Output the [X, Y] coordinate of the center of the cell containing the given text.  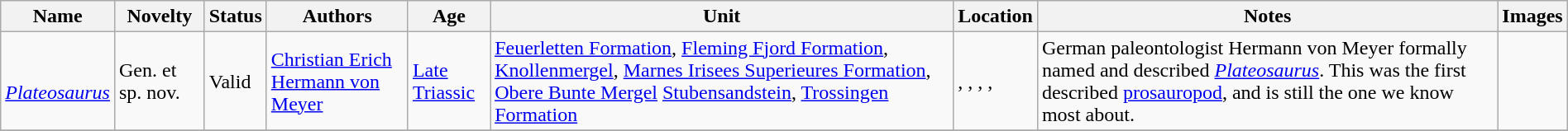
Images [1532, 16]
Name [58, 16]
Status [235, 16]
, , , , [996, 81]
Unit [722, 16]
Novelty [159, 16]
Valid [235, 81]
Age [448, 16]
Notes [1267, 16]
Gen. et sp. nov. [159, 81]
Location [996, 16]
Late Triassic [448, 81]
Authors [337, 16]
Christian Erich Hermann von Meyer [337, 81]
Plateosaurus [58, 81]
